Scan for the cell matching the given text and deliver its (x, y) coordinate at center. 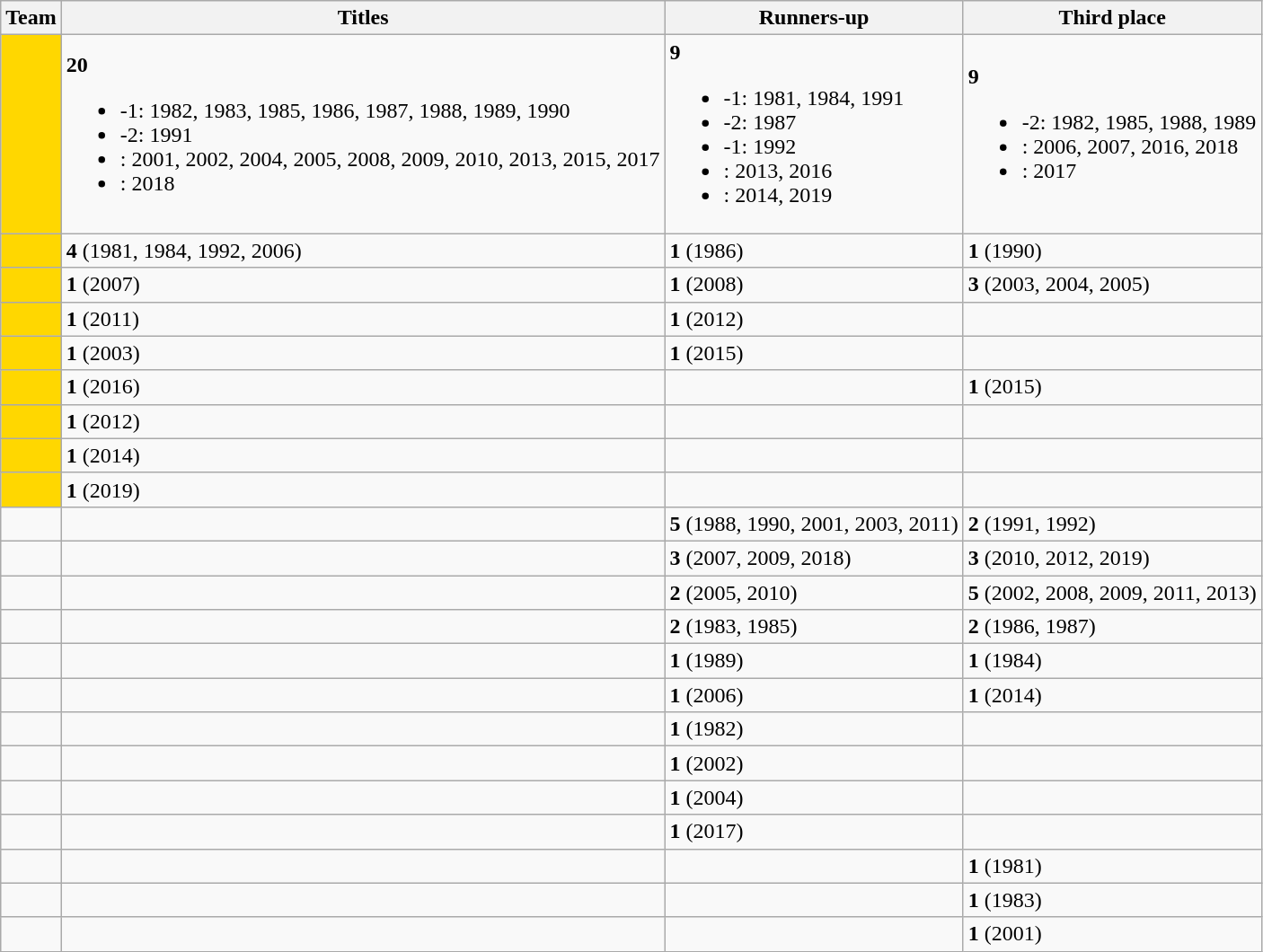
1 (2016) (363, 387)
1 (2019) (363, 489)
20-1: 1982, 1983, 1985, 1986, 1987, 1988, 1989, 1990-2: 1991: 2001, 2002, 2004, 2005, 2008, 2009, 2010, 2013, 2015, 2017: 2018 (363, 135)
1 (1981) (1112, 866)
1 (2017) (814, 832)
2 (1991, 1992) (1112, 524)
1 (2002) (814, 763)
1 (1983) (1112, 900)
5 (2002, 2008, 2009, 2011, 2013) (1112, 592)
2 (2005, 2010) (814, 592)
Team (31, 18)
3 (2010, 2012, 2019) (1112, 558)
2 (1986, 1987) (1112, 627)
1 (1984) (1112, 661)
1 (2011) (363, 319)
1 (2007) (363, 285)
4 (1981, 1984, 1992, 2006) (363, 251)
5 (1988, 1990, 2001, 2003, 2011) (814, 524)
1 (2001) (1112, 934)
3 (2007, 2009, 2018) (814, 558)
Titles (363, 18)
1 (1990) (1112, 251)
1 (1982) (814, 729)
3 (2003, 2004, 2005) (1112, 285)
9-1: 1981, 1984, 1991-2: 1987-1: 1992: 2013, 2016: 2014, 2019 (814, 135)
1 (2008) (814, 285)
2 (1983, 1985) (814, 627)
1 (2006) (814, 695)
1 (1989) (814, 661)
1 (2004) (814, 798)
1 (1986) (814, 251)
Runners-up (814, 18)
9-2: 1982, 1985, 1988, 1989: 2006, 2007, 2016, 2018: 2017 (1112, 135)
Third place (1112, 18)
1 (2003) (363, 353)
